Find where the given text appears and provide that cell's center as [X, Y] coordinate. 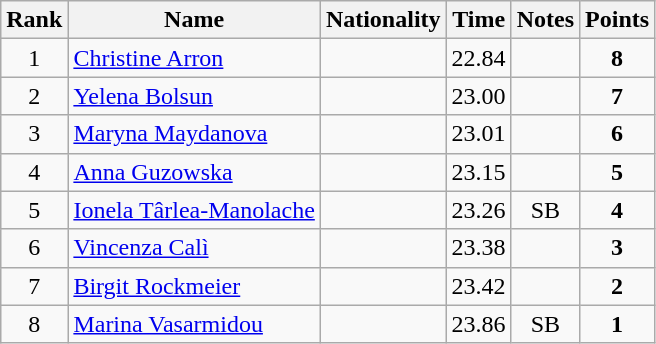
Birgit Rockmeier [194, 286]
Rank [34, 20]
Nationality [383, 20]
Notes [545, 20]
Time [478, 20]
Yelena Bolsun [194, 96]
23.15 [478, 172]
22.84 [478, 58]
Vincenza Calì [194, 248]
Marina Vasarmidou [194, 324]
23.38 [478, 248]
23.86 [478, 324]
23.42 [478, 286]
23.26 [478, 210]
Christine Arron [194, 58]
23.00 [478, 96]
Name [194, 20]
Points [618, 20]
Anna Guzowska [194, 172]
Ionela Târlea-Manolache [194, 210]
Maryna Maydanova [194, 134]
23.01 [478, 134]
